From the cell containing the given text, extract its center point as [X, Y] coordinate. 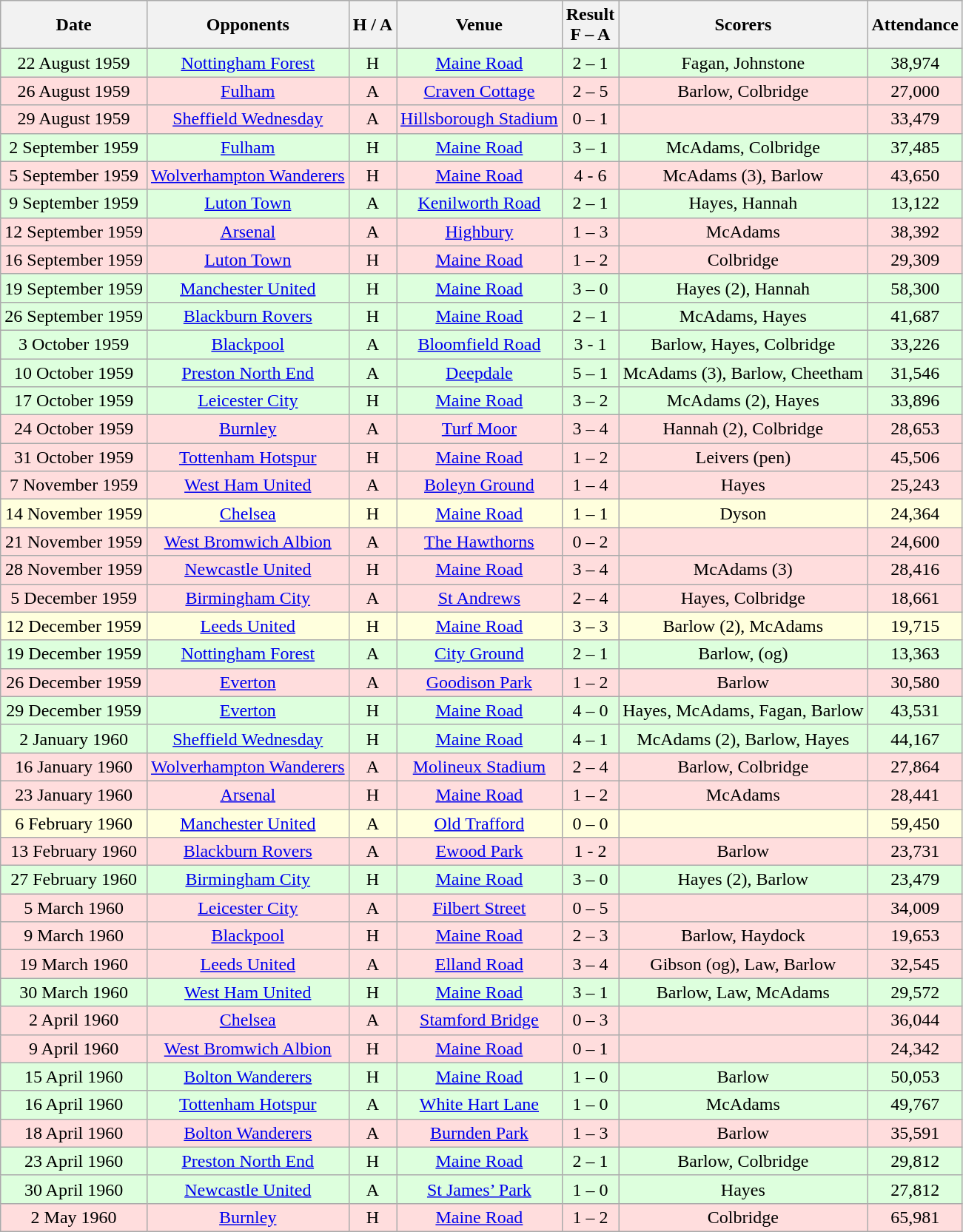
Barlow, Haydock [743, 936]
27,864 [915, 767]
13 February 1960 [74, 852]
0 – 0 [590, 824]
65,981 [915, 1217]
26 August 1959 [74, 91]
9 April 1960 [74, 1048]
28,653 [915, 429]
36,044 [915, 1020]
Hannah (2), Colbridge [743, 429]
33,896 [915, 401]
41,687 [915, 316]
27 February 1960 [74, 880]
23,479 [915, 880]
Burnden Park [480, 1133]
21 November 1959 [74, 542]
Barlow, (og) [743, 654]
McAdams (2), Hayes [743, 401]
45,506 [915, 457]
16 January 1960 [74, 767]
5 March 1960 [74, 908]
30 April 1960 [74, 1189]
29,572 [915, 992]
2 September 1959 [74, 147]
Stamford Bridge [480, 1020]
0 – 3 [590, 1020]
30 March 1960 [74, 992]
5 – 1 [590, 372]
ResultF – A [590, 25]
24,342 [915, 1048]
McAdams, Hayes [743, 316]
McAdams (3) [743, 570]
32,545 [915, 964]
Goodison Park [480, 682]
4 - 6 [590, 175]
23 April 1960 [74, 1161]
3 – 2 [590, 401]
Hayes, McAdams, Fagan, Barlow [743, 710]
Hillsborough Stadium [480, 119]
19 December 1959 [74, 654]
49,767 [915, 1105]
16 April 1960 [74, 1105]
13,363 [915, 654]
34,009 [915, 908]
14 November 1959 [74, 514]
29,309 [915, 260]
Hayes (2), Hannah [743, 288]
St James’ Park [480, 1189]
Turf Moor [480, 429]
Old Trafford [480, 824]
0 – 2 [590, 542]
Molineux Stadium [480, 767]
26 December 1959 [74, 682]
29 December 1959 [74, 710]
Highbury [480, 232]
28,416 [915, 570]
6 February 1960 [74, 824]
26 September 1959 [74, 316]
2 – 5 [590, 91]
13,122 [915, 203]
24,364 [915, 514]
25,243 [915, 485]
59,450 [915, 824]
7 November 1959 [74, 485]
12 September 1959 [74, 232]
29 August 1959 [74, 119]
58,300 [915, 288]
Venue [480, 25]
1 - 2 [590, 852]
Scorers [743, 25]
Hayes (2), Barlow [743, 880]
24 October 1959 [74, 429]
2 May 1960 [74, 1217]
38,392 [915, 232]
35,591 [915, 1133]
23,731 [915, 852]
White Hart Lane [480, 1105]
29,812 [915, 1161]
19,653 [915, 936]
0 – 5 [590, 908]
Craven Cottage [480, 91]
Boleyn Ground [480, 485]
McAdams (3), Barlow, Cheetham [743, 372]
Kenilworth Road [480, 203]
31,546 [915, 372]
3 - 1 [590, 344]
Barlow, Law, McAdams [743, 992]
Filbert Street [480, 908]
Barlow, Hayes, Colbridge [743, 344]
Fagan, Johnstone [743, 63]
3 – 3 [590, 626]
Hayes, Colbridge [743, 598]
McAdams, Colbridge [743, 147]
McAdams (2), Barlow, Hayes [743, 738]
50,053 [915, 1077]
5 September 1959 [74, 175]
30,580 [915, 682]
9 September 1959 [74, 203]
27,000 [915, 91]
10 October 1959 [74, 372]
18,661 [915, 598]
23 January 1960 [74, 795]
Deepdale [480, 372]
Bloomfield Road [480, 344]
Hayes, Hannah [743, 203]
Barlow (2), McAdams [743, 626]
19 March 1960 [74, 964]
McAdams (3), Barlow [743, 175]
5 December 1959 [74, 598]
Date [74, 25]
17 October 1959 [74, 401]
St Andrews [480, 598]
Elland Road [480, 964]
The Hawthorns [480, 542]
2 April 1960 [74, 1020]
43,531 [915, 710]
18 April 1960 [74, 1133]
12 December 1959 [74, 626]
22 August 1959 [74, 63]
27,812 [915, 1189]
15 April 1960 [74, 1077]
2 January 1960 [74, 738]
16 September 1959 [74, 260]
Dyson [743, 514]
2 – 3 [590, 936]
31 October 1959 [74, 457]
Ewood Park [480, 852]
19,715 [915, 626]
1 – 4 [590, 485]
19 September 1959 [74, 288]
43,650 [915, 175]
H / A [372, 25]
City Ground [480, 654]
37,485 [915, 147]
Leivers (pen) [743, 457]
Attendance [915, 25]
4 – 1 [590, 738]
24,600 [915, 542]
Gibson (og), Law, Barlow [743, 964]
4 – 0 [590, 710]
1 – 1 [590, 514]
33,226 [915, 344]
9 March 1960 [74, 936]
3 October 1959 [74, 344]
38,974 [915, 63]
28,441 [915, 795]
44,167 [915, 738]
Opponents [247, 25]
33,479 [915, 119]
28 November 1959 [74, 570]
